Identify which cell holds the provided text, then report its [x, y] central coordinate. 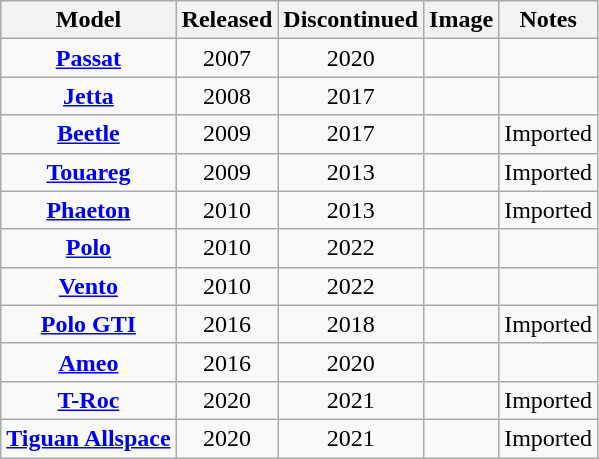
Vento [88, 286]
Passat [88, 58]
Released [227, 20]
Discontinued [351, 20]
Touareg [88, 172]
Notes [548, 20]
Tiguan Allspace [88, 438]
2018 [351, 324]
Polo [88, 248]
Model [88, 20]
Polo GTI [88, 324]
T-Roc [88, 400]
2007 [227, 58]
Beetle [88, 134]
Image [462, 20]
Ameo [88, 362]
Phaeton [88, 210]
2008 [227, 96]
Jetta [88, 96]
